Identify which cell holds the provided text, then report its [X, Y] central coordinate. 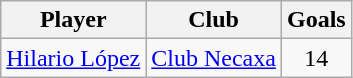
14 [316, 58]
Club [214, 20]
Goals [316, 20]
Club Necaxa [214, 58]
Player [74, 20]
Hilario López [74, 58]
